Scan for the cell matching the given text and deliver its [X, Y] coordinate at center. 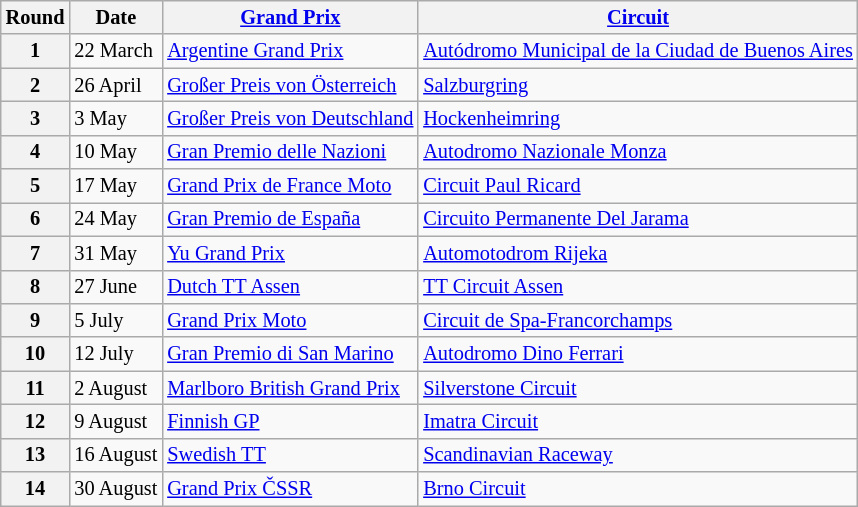
Date [116, 17]
Autodromo Dino Ferrari [638, 354]
Round [36, 17]
5 July [116, 320]
12 [36, 421]
Dutch TT Assen [290, 287]
1 [36, 51]
Autódromo Municipal de la Ciudad de Buenos Aires [638, 51]
12 July [116, 354]
7 [36, 253]
11 [36, 388]
Gran Premio di San Marino [290, 354]
5 [36, 186]
8 [36, 287]
Gran Premio delle Nazioni [290, 152]
9 [36, 320]
Circuit de Spa-Francorchamps [638, 320]
Grand Prix ČSSR [290, 489]
Scandinavian Raceway [638, 455]
Grand Prix Moto [290, 320]
Grand Prix [290, 17]
16 August [116, 455]
30 August [116, 489]
TT Circuit Assen [638, 287]
17 May [116, 186]
14 [36, 489]
3 [36, 118]
Gran Premio de España [290, 219]
9 August [116, 421]
Automotodrom Rijeka [638, 253]
Brno Circuit [638, 489]
Swedish TT [290, 455]
31 May [116, 253]
Marlboro British Grand Prix [290, 388]
Circuito Permanente Del Jarama [638, 219]
4 [36, 152]
24 May [116, 219]
2 August [116, 388]
10 [36, 354]
27 June [116, 287]
26 April [116, 85]
Grand Prix de France Moto [290, 186]
Salzburgring [638, 85]
2 [36, 85]
3 May [116, 118]
Hockenheimring [638, 118]
Imatra Circuit [638, 421]
22 March [116, 51]
Finnish GP [290, 421]
6 [36, 219]
13 [36, 455]
Autodromo Nazionale Monza [638, 152]
Yu Grand Prix [290, 253]
Großer Preis von Deutschland [290, 118]
Silverstone Circuit [638, 388]
10 May [116, 152]
Circuit [638, 17]
Großer Preis von Österreich [290, 85]
Argentine Grand Prix [290, 51]
Circuit Paul Ricard [638, 186]
